Detect which cell encompasses the target text, then output its [x, y] center coordinate. 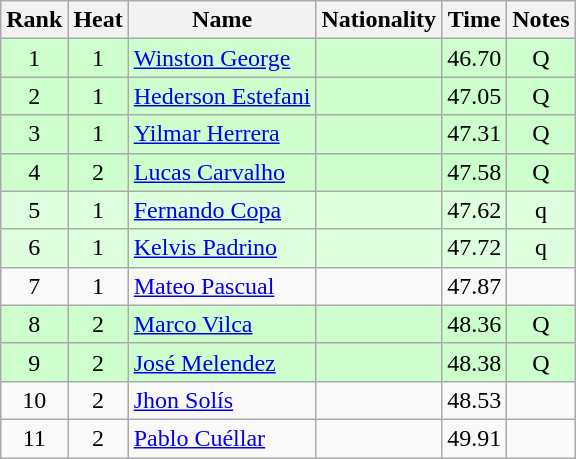
Nationality [379, 20]
47.87 [474, 286]
7 [34, 286]
5 [34, 210]
Winston George [222, 58]
10 [34, 400]
Name [222, 20]
José Melendez [222, 362]
Lucas Carvalho [222, 172]
47.62 [474, 210]
48.53 [474, 400]
Jhon Solís [222, 400]
47.58 [474, 172]
4 [34, 172]
Kelvis Padrino [222, 248]
Time [474, 20]
8 [34, 324]
47.72 [474, 248]
46.70 [474, 58]
Yilmar Herrera [222, 134]
Notes [541, 20]
Heat [98, 20]
Rank [34, 20]
9 [34, 362]
Fernando Copa [222, 210]
3 [34, 134]
47.31 [474, 134]
Mateo Pascual [222, 286]
Hederson Estefani [222, 96]
47.05 [474, 96]
Marco Vilca [222, 324]
49.91 [474, 438]
48.36 [474, 324]
11 [34, 438]
48.38 [474, 362]
6 [34, 248]
Pablo Cuéllar [222, 438]
